From the cell containing the given text, extract its center point as [x, y] coordinate. 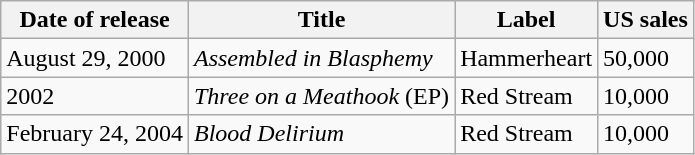
August 29, 2000 [95, 58]
Hammerheart [526, 58]
Title [321, 20]
Three on a Meathook (EP) [321, 96]
Label [526, 20]
Date of release [95, 20]
2002 [95, 96]
US sales [646, 20]
Blood Delirium [321, 134]
50,000 [646, 58]
Assembled in Blasphemy [321, 58]
February 24, 2004 [95, 134]
